From the cell containing the given text, extract its center point as (x, y) coordinate. 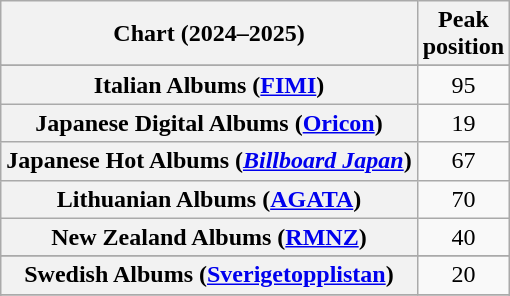
Lithuanian Albums (AGATA) (209, 199)
Italian Albums (FIMI) (209, 85)
Japanese Hot Albums (Billboard Japan) (209, 161)
95 (463, 85)
Japanese Digital Albums (Oricon) (209, 123)
70 (463, 199)
67 (463, 161)
Chart (2024–2025) (209, 34)
Peakposition (463, 34)
Swedish Albums (Sverigetopplistan) (209, 275)
New Zealand Albums (RMNZ) (209, 237)
19 (463, 123)
40 (463, 237)
20 (463, 275)
